Detect which cell encompasses the target text, then output its (x, y) center coordinate. 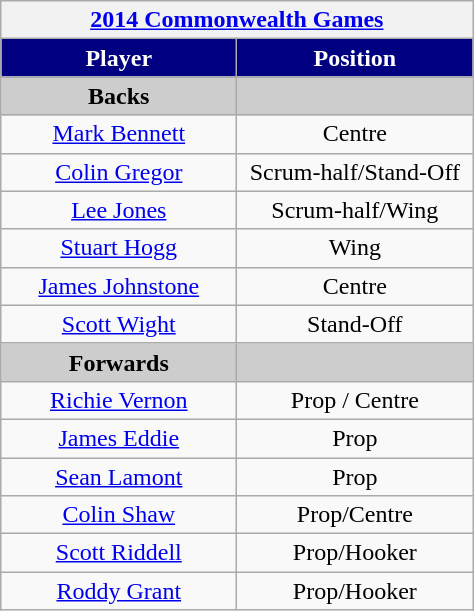
Backs (119, 96)
Richie Vernon (119, 400)
Lee Jones (119, 210)
2014 Commonwealth Games (237, 20)
Scott Riddell (119, 553)
Forwards (119, 362)
Scrum-half/Wing (355, 210)
Prop/Centre (355, 515)
Stand-Off (355, 324)
James Eddie (119, 438)
Colin Gregor (119, 172)
Player (119, 58)
Mark Bennett (119, 134)
Sean Lamont (119, 477)
Roddy Grant (119, 591)
Scott Wight (119, 324)
Position (355, 58)
James Johnstone (119, 286)
Stuart Hogg (119, 248)
Colin Shaw (119, 515)
Prop / Centre (355, 400)
Wing (355, 248)
Scrum-half/Stand-Off (355, 172)
